Scan for the cell matching the given text and deliver its [X, Y] coordinate at center. 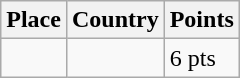
Country [115, 20]
Place [34, 20]
6 pts [202, 58]
Points [202, 20]
